Provide the (x, y) coordinate of the cell's center where the given text is located.  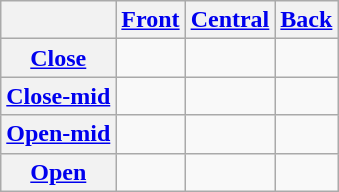
Open (58, 172)
Open-mid (58, 134)
Central (230, 20)
Close (58, 58)
Back (306, 20)
Close-mid (58, 96)
Front (150, 20)
